Capture the cell that displays the provided text and extract its [X, Y] central coordinate. 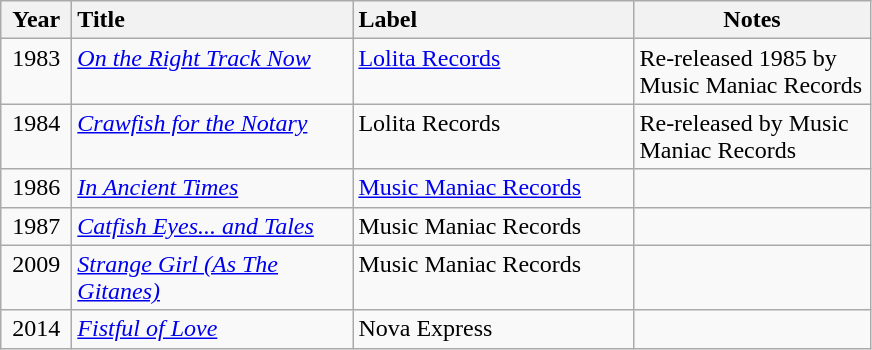
1984 [36, 136]
In Ancient Times [212, 188]
2009 [36, 278]
1983 [36, 72]
Notes [752, 20]
Crawfish for the Notary [212, 136]
1987 [36, 226]
Re-released by Music Maniac Records [752, 136]
1986 [36, 188]
Nova Express [494, 329]
Label [494, 20]
Strange Girl (As The Gitanes) [212, 278]
On the Right Track Now [212, 72]
2014 [36, 329]
Re-released 1985 by Music Maniac Records [752, 72]
Year [36, 20]
Title [212, 20]
Fistful of Love [212, 329]
Catfish Eyes... and Tales [212, 226]
